Scan for the cell matching the given text and deliver its (X, Y) coordinate at center. 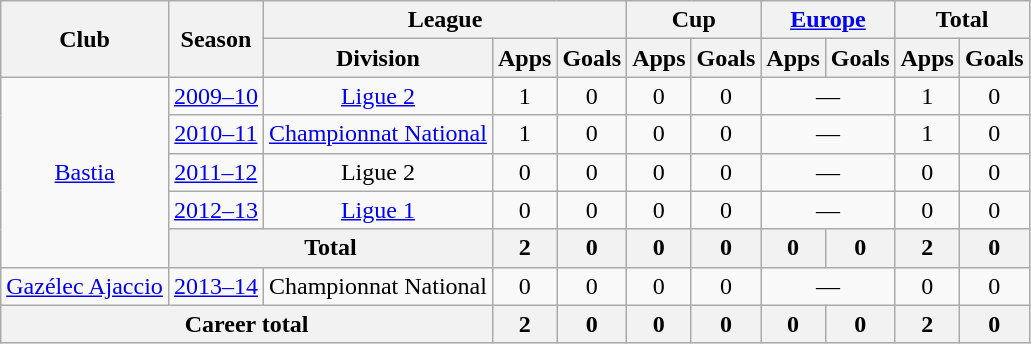
Division (378, 58)
2012–13 (216, 210)
2010–11 (216, 134)
Club (85, 39)
Gazélec Ajaccio (85, 286)
Bastia (85, 172)
2011–12 (216, 172)
Ligue 1 (378, 210)
Cup (694, 20)
Career total (247, 324)
2009–10 (216, 96)
League (444, 20)
2013–14 (216, 286)
Europe (828, 20)
Season (216, 39)
